Find where the given text appears and provide that cell's center as (X, Y) coordinate. 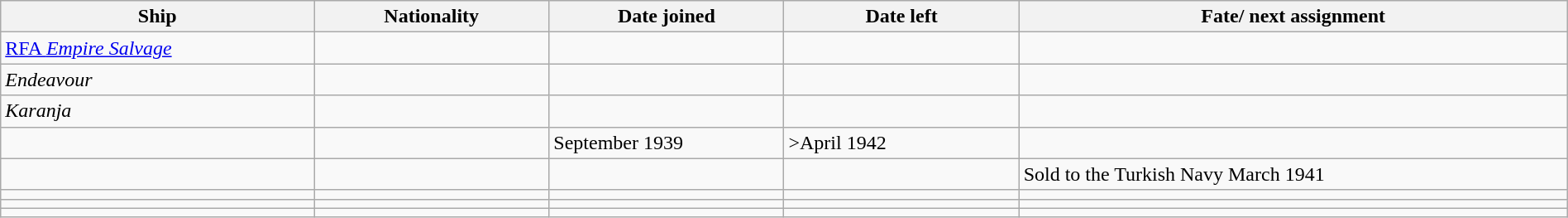
RFA Empire Salvage (157, 48)
September 1939 (667, 143)
Sold to the Turkish Navy March 1941 (1293, 174)
Fate/ next assignment (1293, 17)
Date joined (667, 17)
>April 1942 (901, 143)
Endeavour (157, 80)
Ship (157, 17)
Date left (901, 17)
Karanja (157, 111)
Nationality (432, 17)
